Identify which cell holds the provided text, then report its (x, y) central coordinate. 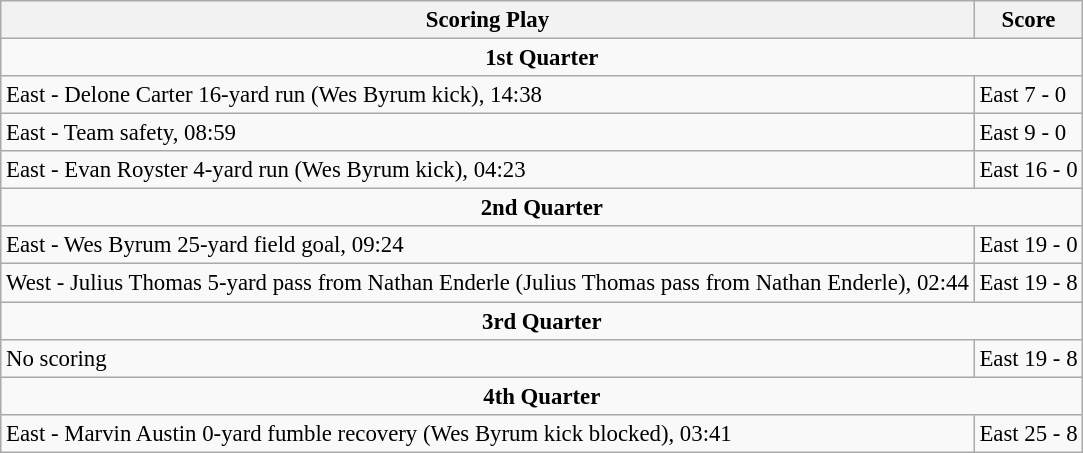
East - Wes Byrum 25-yard field goal, 09:24 (488, 245)
No scoring (488, 358)
West - Julius Thomas 5-yard pass from Nathan Enderle (Julius Thomas pass from Nathan Enderle), 02:44 (488, 283)
East 19 - 0 (1028, 245)
East 9 - 0 (1028, 133)
3rd Quarter (542, 321)
East - Team safety, 08:59 (488, 133)
2nd Quarter (542, 208)
4th Quarter (542, 396)
East - Delone Carter 16-yard run (Wes Byrum kick), 14:38 (488, 95)
East - Marvin Austin 0-yard fumble recovery (Wes Byrum kick blocked), 03:41 (488, 433)
1st Quarter (542, 58)
East 7 - 0 (1028, 95)
East 25 - 8 (1028, 433)
East - Evan Royster 4-yard run (Wes Byrum kick), 04:23 (488, 170)
East 16 - 0 (1028, 170)
Scoring Play (488, 20)
Score (1028, 20)
